Detect which cell encompasses the target text, then output its (x, y) center coordinate. 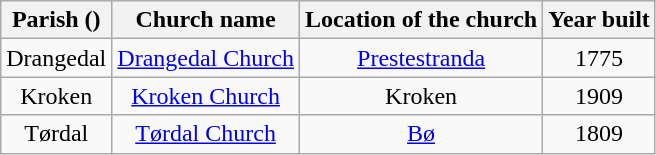
1909 (600, 96)
Bø (420, 134)
Tørdal (56, 134)
Drangedal Church (206, 58)
1809 (600, 134)
Year built (600, 20)
Tørdal Church (206, 134)
Location of the church (420, 20)
Church name (206, 20)
Prestestranda (420, 58)
Kroken Church (206, 96)
Parish () (56, 20)
Drangedal (56, 58)
1775 (600, 58)
